Detect which cell encompasses the target text, then output its [x, y] center coordinate. 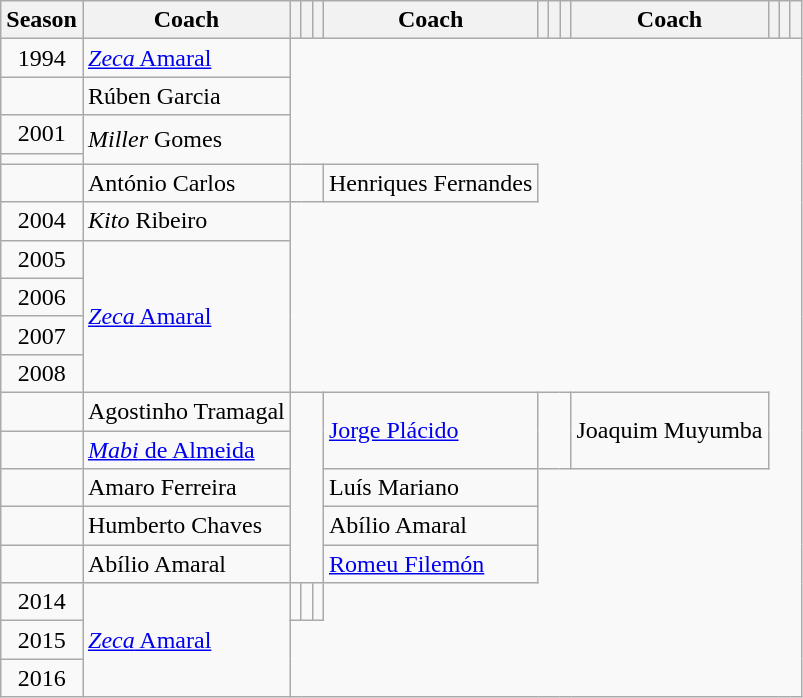
2001 [42, 134]
Amaro Ferreira [186, 488]
Rúben Garcia [186, 96]
António Carlos [186, 183]
Romeu Filemón [430, 564]
Mabi de Almeida [186, 449]
2004 [42, 221]
Jorge Plácido [430, 430]
2016 [42, 678]
Miller Gomes [186, 140]
2008 [42, 373]
Humberto Chaves [186, 526]
2005 [42, 259]
Henriques Fernandes [430, 183]
1994 [42, 58]
Season [42, 20]
2006 [42, 297]
2015 [42, 640]
Joaquim Muyumba [670, 430]
Kito Ribeiro [186, 221]
2007 [42, 335]
Agostinho Tramagal [186, 411]
Luís Mariano [430, 488]
2014 [42, 602]
